Locate the cell with the specified text and output its [X, Y] center coordinate. 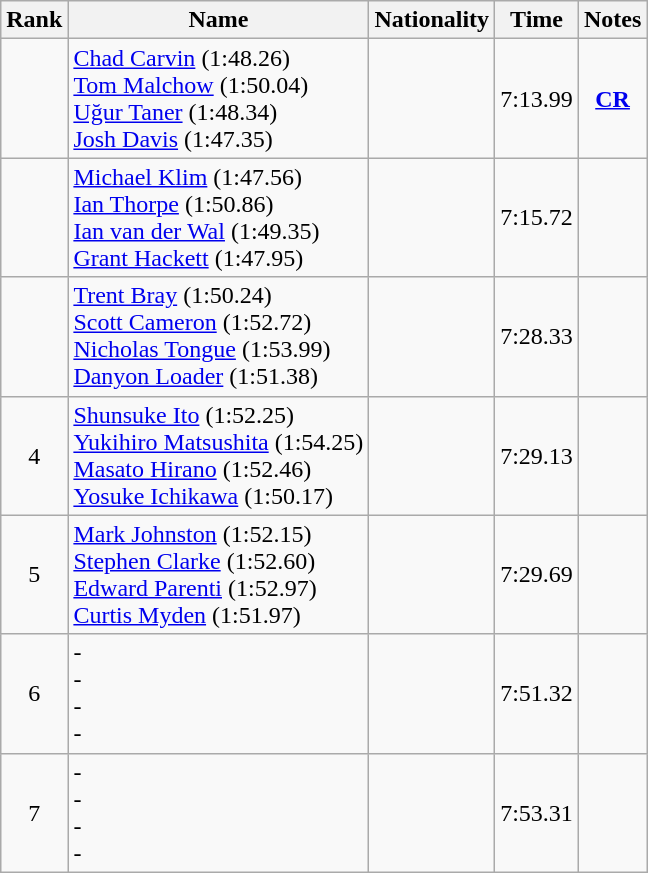
7:53.31 [537, 812]
Chad Carvin (1:48.26) Tom Malchow (1:50.04) Uğur Taner (1:48.34) Josh Davis (1:47.35) [218, 98]
7:29.13 [537, 456]
Name [218, 20]
Shunsuke Ito (1:52.25) Yukihiro Matsushita (1:54.25) Masato Hirano (1:52.46) Yosuke Ichikawa (1:50.17) [218, 456]
Michael Klim (1:47.56) Ian Thorpe (1:50.86) Ian van der Wal (1:49.35) Grant Hackett (1:47.95) [218, 218]
7:51.32 [537, 694]
Trent Bray (1:50.24) Scott Cameron (1:52.72) Nicholas Tongue (1:53.99) Danyon Loader (1:51.38) [218, 336]
4 [34, 456]
Nationality [432, 20]
Time [537, 20]
CR [612, 98]
7:29.69 [537, 574]
7 [34, 812]
5 [34, 574]
Notes [612, 20]
7:13.99 [537, 98]
Rank [34, 20]
Mark Johnston (1:52.15) Stephen Clarke (1:52.60) Edward Parenti (1:52.97) Curtis Myden (1:51.97) [218, 574]
7:28.33 [537, 336]
7:15.72 [537, 218]
6 [34, 694]
